Return the [x, y] coordinate for the center point of the cell that contains the specified text.  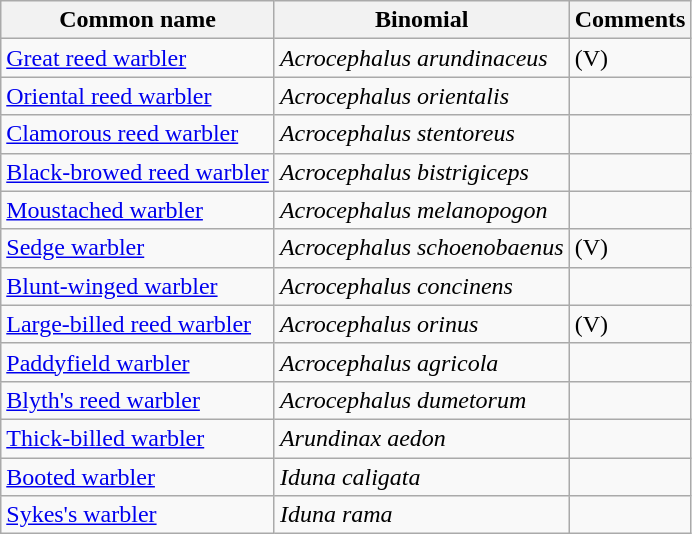
Comments [630, 20]
Arundinax aedon [422, 438]
Acrocephalus agricola [422, 362]
Common name [138, 20]
Acrocephalus melanopogon [422, 210]
Binomial [422, 20]
Iduna caligata [422, 477]
Paddyfield warbler [138, 362]
Large-billed reed warbler [138, 324]
Iduna rama [422, 515]
Booted warbler [138, 477]
Acrocephalus stentoreus [422, 134]
Clamorous reed warbler [138, 134]
Acrocephalus concinens [422, 286]
Acrocephalus schoenobaenus [422, 248]
Black-browed reed warbler [138, 172]
Moustached warbler [138, 210]
Acrocephalus dumetorum [422, 400]
Acrocephalus orinus [422, 324]
Blunt-winged warbler [138, 286]
Thick-billed warbler [138, 438]
Sykes's warbler [138, 515]
Great reed warbler [138, 58]
Acrocephalus bistrigiceps [422, 172]
Acrocephalus arundinaceus [422, 58]
Oriental reed warbler [138, 96]
Acrocephalus orientalis [422, 96]
Sedge warbler [138, 248]
Blyth's reed warbler [138, 400]
